Detect which cell encompasses the target text, then output its [X, Y] center coordinate. 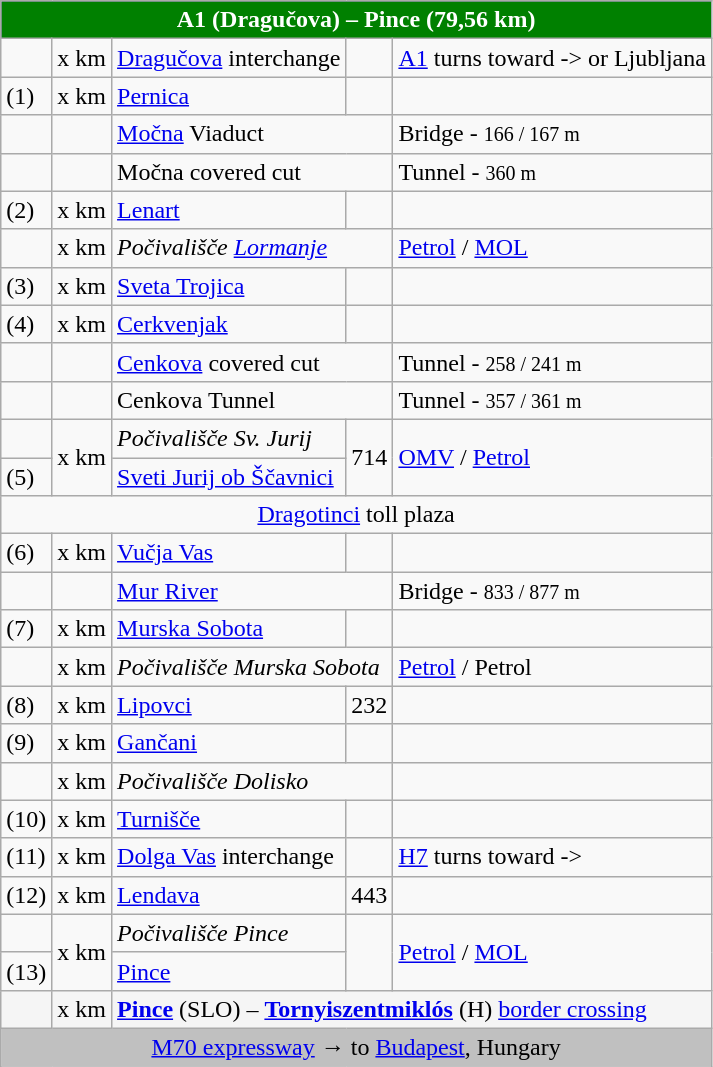
(11) [26, 857]
Tunnel - 258 / 241 m [552, 362]
Močna covered cut [252, 172]
Tunnel - 357 / 361 m [552, 400]
Pince (SLO) – Tornyiszentmiklós (H) border crossing [412, 1009]
Turnišče [229, 819]
Vučja Vas [229, 553]
Dragotinci toll plaza [356, 515]
Dragučova interchange [229, 58]
Pince [229, 971]
Mur River [252, 591]
Počivališče Pince [229, 933]
Pernica [229, 96]
Cenkova Tunnel [252, 400]
A1 (Dragučova) – Pince (79,56 km) [356, 20]
(13) [26, 971]
Dolga Vas interchange [229, 857]
Počivališče Sv. Jurij [229, 438]
OMV / Petrol [552, 457]
(6) [26, 553]
Sveti Jurij ob Ščavnici [229, 477]
Počivališče Dolisko [252, 781]
(3) [26, 286]
(5) [26, 477]
Petrol / Petrol [552, 667]
(2) [26, 210]
714 [370, 457]
M70 expressway → to Budapest, Hungary [356, 1047]
(1) [26, 96]
Lipovci [229, 705]
Cenkova covered cut [252, 362]
Počivališče Murska Sobota [252, 667]
(8) [26, 705]
Lendava [229, 895]
Cerkvenjak [229, 324]
(9) [26, 743]
(4) [26, 324]
Počivališče Lormanje [252, 248]
Lenart [229, 210]
(7) [26, 629]
Bridge - 833 / 877 m [552, 591]
Tunnel - 360 m [552, 172]
Murska Sobota [229, 629]
H7 turns toward -> [552, 857]
A1 turns toward -> or Ljubljana [552, 58]
Bridge - 166 / 167 m [552, 134]
Močna Viaduct [252, 134]
(10) [26, 819]
Gančani [229, 743]
Sveta Trojica [229, 286]
443 [370, 895]
232 [370, 705]
(12) [26, 895]
